Detect which cell encompasses the target text, then output its [x, y] center coordinate. 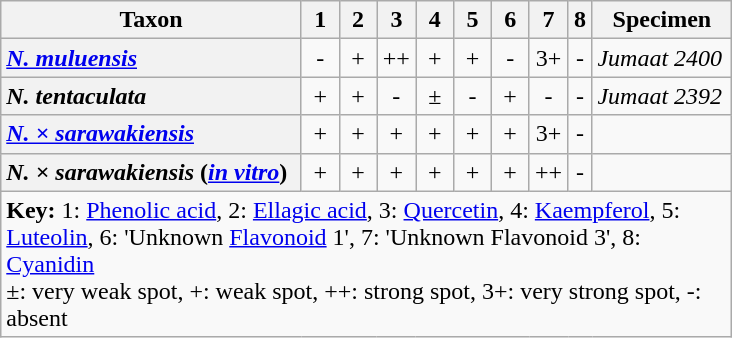
N. × sarawakiensis (in vitro) [152, 172]
Jumaat 2392 [662, 96]
N. muluensis [152, 58]
6 [510, 20]
Jumaat 2400 [662, 58]
Taxon [152, 20]
5 [473, 20]
4 [435, 20]
8 [580, 20]
7 [548, 20]
2 [358, 20]
N. tentaculata [152, 96]
N. × sarawakiensis [152, 134]
± [435, 96]
3 [396, 20]
1 [320, 20]
Specimen [662, 20]
